Return the [x, y] coordinate for the center point of the cell that contains the specified text.  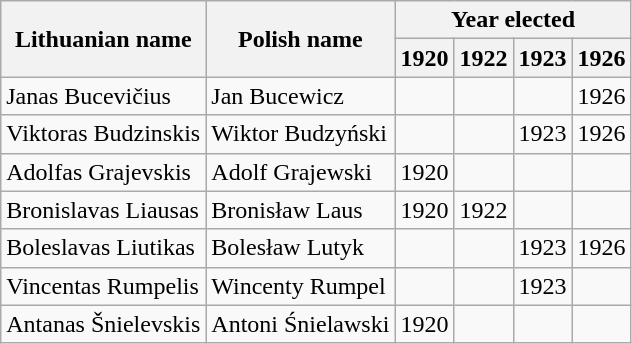
Adolfas Grajevskis [104, 172]
Bolesław Lutyk [300, 248]
Vincentas Rumpelis [104, 286]
Bronislavas Liausas [104, 210]
Antanas Šnielevskis [104, 324]
Viktoras Budzinskis [104, 134]
Janas Bucevičius [104, 96]
Polish name [300, 39]
Bronisław Laus [300, 210]
Wiktor Budzyński [300, 134]
Adolf Grajewski [300, 172]
Boleslavas Liutikas [104, 248]
Year elected [513, 20]
Antoni Śnielawski [300, 324]
Wincenty Rumpel [300, 286]
Jan Bucewicz [300, 96]
Lithuanian name [104, 39]
